Locate the cell with the specified text and output its [x, y] center coordinate. 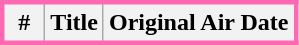
Title [74, 22]
Original Air Date [199, 22]
# [24, 22]
